Pinpoint the cell where the given text exists, returning its (X, Y) midpoint coordinate. 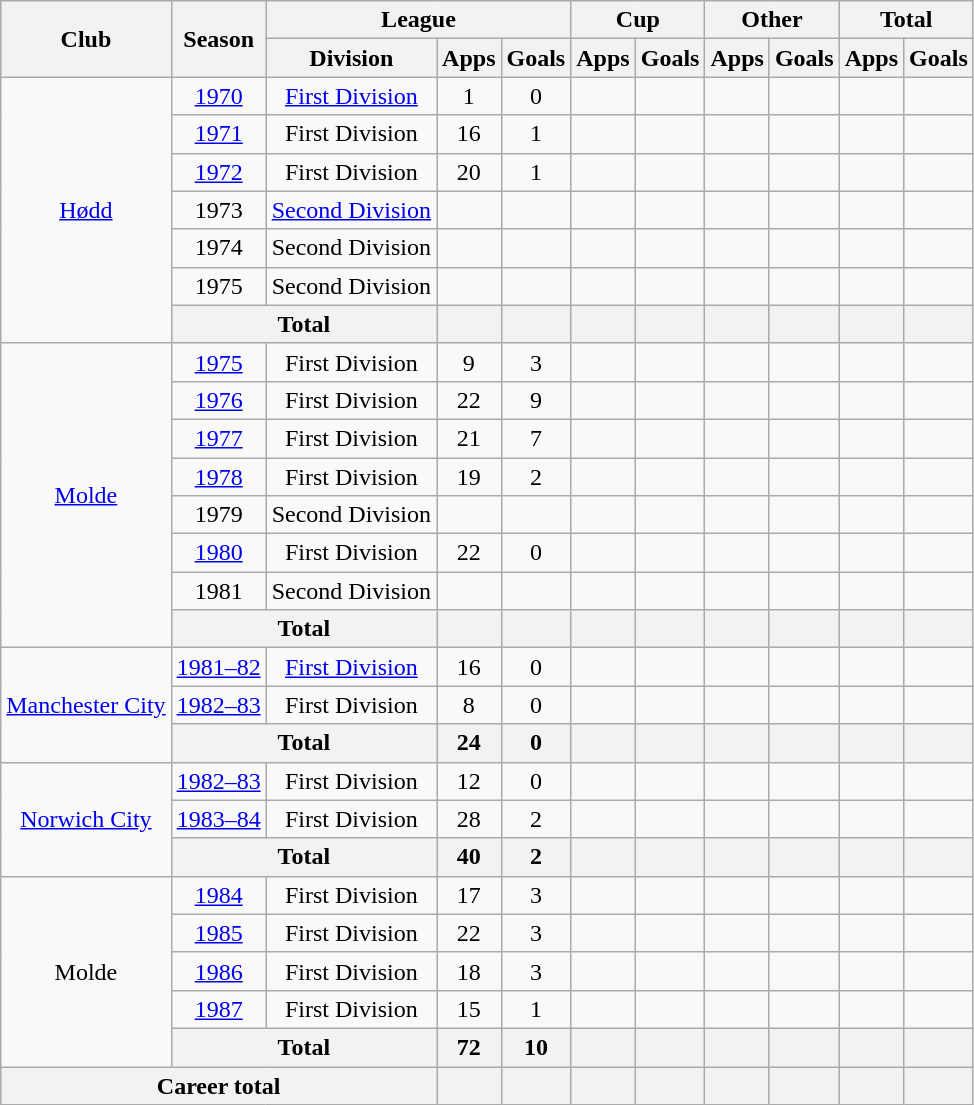
Manchester City (86, 705)
21 (469, 438)
1981–82 (218, 667)
Cup (638, 20)
Division (351, 58)
League (418, 20)
12 (469, 781)
18 (469, 971)
1983–84 (218, 819)
Season (218, 39)
1979 (218, 515)
1971 (218, 134)
1970 (218, 96)
10 (536, 1047)
24 (469, 743)
28 (469, 819)
40 (469, 857)
20 (469, 172)
1976 (218, 400)
8 (469, 705)
1985 (218, 933)
17 (469, 895)
1978 (218, 477)
1974 (218, 248)
1977 (218, 438)
1980 (218, 553)
7 (536, 438)
1981 (218, 591)
1973 (218, 210)
1984 (218, 895)
1986 (218, 971)
Norwich City (86, 819)
Career total (219, 1085)
Club (86, 39)
72 (469, 1047)
1987 (218, 1009)
15 (469, 1009)
Hødd (86, 210)
1972 (218, 172)
19 (469, 477)
Other (772, 20)
